Extract the [X, Y] coordinate from the center of the cell holding the provided text.  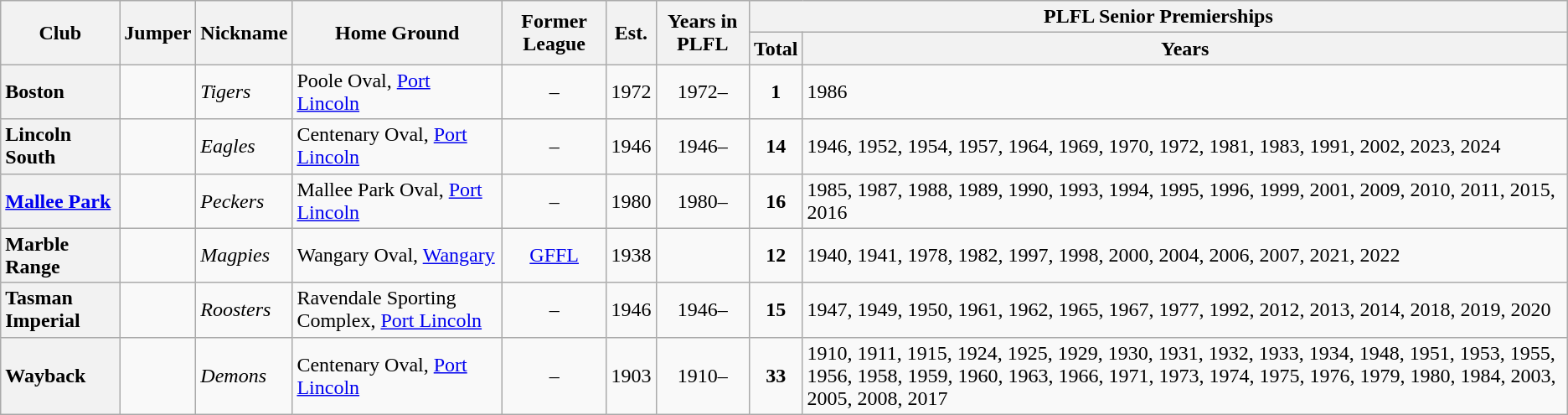
Former League [554, 33]
Marble Range [60, 255]
Mallee Park [60, 201]
Eagles [245, 146]
Roosters [245, 310]
GFFL [554, 255]
Lincoln South [60, 146]
14 [776, 146]
1947, 1949, 1950, 1961, 1962, 1965, 1967, 1977, 1992, 2012, 2013, 2014, 2018, 2019, 2020 [1184, 310]
16 [776, 201]
Tigers [245, 92]
1903 [632, 376]
1986 [1184, 92]
Wangary Oval, Wangary [397, 255]
Wayback [60, 376]
PLFL Senior Premierships [1159, 17]
1910– [703, 376]
Demons [245, 376]
Years in PLFL [703, 33]
1985, 1987, 1988, 1989, 1990, 1993, 1994, 1995, 1996, 1999, 2001, 2009, 2010, 2011, 2015, 2016 [1184, 201]
12 [776, 255]
Peckers [245, 201]
Years [1184, 49]
Home Ground [397, 33]
Poole Oval, Port Lincoln [397, 92]
Jumper [157, 33]
1946, 1952, 1954, 1957, 1964, 1969, 1970, 1972, 1981, 1983, 1991, 2002, 2023, 2024 [1184, 146]
1940, 1941, 1978, 1982, 1997, 1998, 2000, 2004, 2006, 2007, 2021, 2022 [1184, 255]
1980– [703, 201]
Ravendale Sporting Complex, Port Lincoln [397, 310]
Boston [60, 92]
33 [776, 376]
1938 [632, 255]
Tasman Imperial [60, 310]
Magpies [245, 255]
15 [776, 310]
Total [776, 49]
Club [60, 33]
1972 [632, 92]
1 [776, 92]
Est. [632, 33]
Mallee Park Oval, Port Lincoln [397, 201]
1972– [703, 92]
1980 [632, 201]
Nickname [245, 33]
